Extract the [x, y] coordinate from the center of the cell holding the provided text.  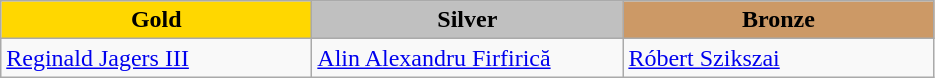
Silver [468, 20]
Alin Alexandru Firfirică [468, 58]
Bronze [778, 20]
Róbert Szikszai [778, 58]
Reginald Jagers III [156, 58]
Gold [156, 20]
